Pinpoint the cell where the given text exists, returning its (x, y) midpoint coordinate. 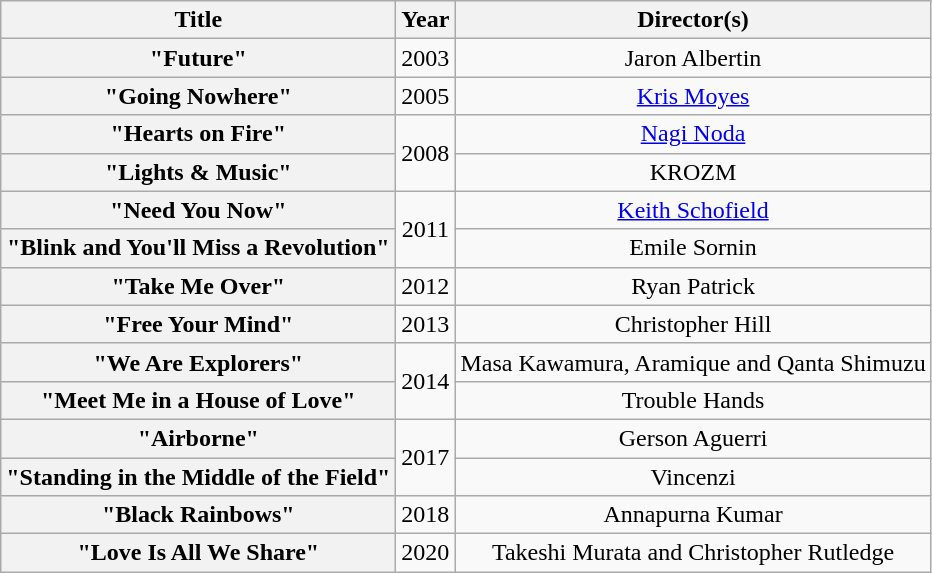
Nagi Noda (693, 134)
Vincenzi (693, 477)
Gerson Aguerri (693, 438)
2012 (426, 286)
2008 (426, 153)
2005 (426, 96)
Trouble Hands (693, 400)
"Airborne" (198, 438)
Takeshi Murata and Christopher Rutledge (693, 553)
Jaron Albertin (693, 58)
Director(s) (693, 20)
"Free Your Mind" (198, 324)
KROZM (693, 172)
Annapurna Kumar (693, 515)
2014 (426, 381)
2017 (426, 457)
Kris Moyes (693, 96)
Emile Sornin (693, 248)
"Standing in the Middle of the Field" (198, 477)
2003 (426, 58)
"Need You Now" (198, 210)
Ryan Patrick (693, 286)
"Take Me Over" (198, 286)
Masa Kawamura, Aramique and Qanta Shimuzu (693, 362)
"Blink and You'll Miss a Revolution" (198, 248)
Keith Schofield (693, 210)
"Lights & Music" (198, 172)
"Love Is All We Share" (198, 553)
2020 (426, 553)
2011 (426, 229)
"Hearts on Fire" (198, 134)
"We Are Explorers" (198, 362)
"Going Nowhere" (198, 96)
2013 (426, 324)
"Meet Me in a House of Love" (198, 400)
Christopher Hill (693, 324)
2018 (426, 515)
"Black Rainbows" (198, 515)
Year (426, 20)
"Future" (198, 58)
Title (198, 20)
